Extract the [X, Y] coordinate from the center of the cell holding the provided text.  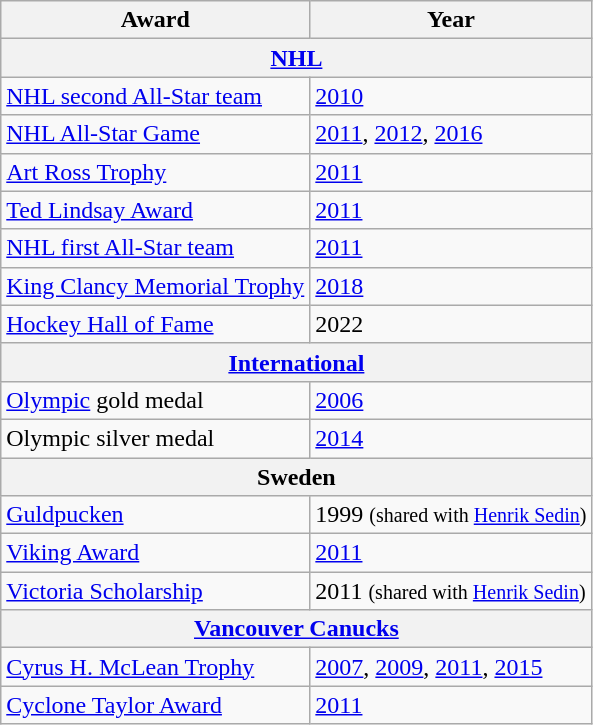
Year [451, 20]
Ted Lindsay Award [156, 210]
Olympic gold medal [156, 400]
Victoria Scholarship [156, 591]
Cyrus H. McLean Trophy [156, 667]
2011, 2012, 2016 [451, 134]
Vancouver Canucks [296, 629]
King Clancy Memorial Trophy [156, 286]
NHL All-Star Game [156, 134]
NHL first All-Star team [156, 248]
Cyclone Taylor Award [156, 705]
2007, 2009, 2011, 2015 [451, 667]
Guldpucken [156, 515]
2014 [451, 438]
Award [156, 20]
Olympic silver medal [156, 438]
2011 (shared with Henrik Sedin) [451, 591]
1999 (shared with Henrik Sedin) [451, 515]
2010 [451, 96]
Sweden [296, 477]
Hockey Hall of Fame [156, 324]
2022 [451, 324]
2018 [451, 286]
Art Ross Trophy [156, 172]
Viking Award [156, 553]
International [296, 362]
2006 [451, 400]
NHL [296, 58]
NHL second All-Star team [156, 96]
